For the text-containing cell, return its midpoint in [x, y] coordinate format. 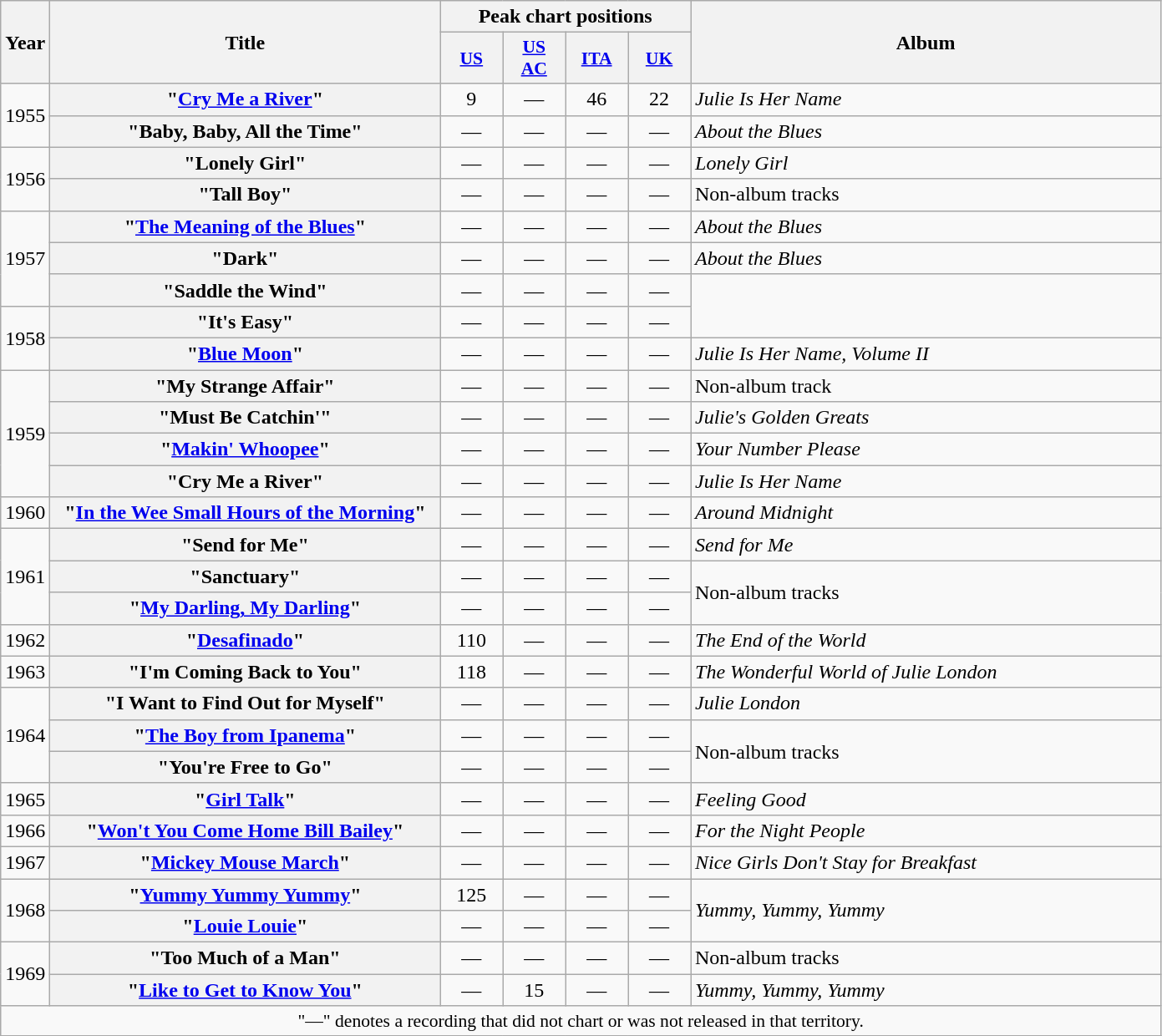
"You're Free to Go" [246, 767]
1964 [25, 735]
Julie London [926, 703]
"Louie Louie" [246, 927]
"In the Wee Small Hours of the Morning" [246, 513]
Title [246, 42]
"The Boy from Ipanema" [246, 735]
For the Night People [926, 830]
1962 [25, 640]
"Blue Moon" [246, 353]
"Dark" [246, 258]
"The Meaning of the Blues" [246, 226]
Julie's Golden Greats [926, 418]
1967 [25, 862]
1966 [25, 830]
1956 [25, 179]
46 [596, 99]
1961 [25, 576]
Lonely Girl [926, 163]
Nice Girls Don't Stay for Breakfast [926, 862]
Album [926, 42]
"It's Easy" [246, 322]
"Girl Talk" [246, 799]
"Mickey Mouse March" [246, 862]
"Desafinado" [246, 640]
1969 [25, 974]
1963 [25, 672]
Julie Is Her Name, Volume II [926, 353]
1965 [25, 799]
1960 [25, 513]
"Makin' Whoopee" [246, 449]
118 [471, 672]
1968 [25, 911]
"Sanctuary" [246, 576]
Send for Me [926, 545]
1958 [25, 338]
1959 [25, 433]
"I Want to Find Out for Myself" [246, 703]
"Lonely Girl" [246, 163]
Feeling Good [926, 799]
1957 [25, 258]
"—" denotes a recording that did not chart or was not released in that territory. [581, 1021]
Your Number Please [926, 449]
Year [25, 42]
Around Midnight [926, 513]
"Tall Boy" [246, 195]
9 [471, 99]
15 [535, 990]
The Wonderful World of Julie London [926, 672]
Peak chart positions [566, 17]
"Baby, Baby, All the Time" [246, 131]
"Won't You Come Home Bill Bailey" [246, 830]
"Yummy Yummy Yummy" [246, 895]
22 [660, 99]
125 [471, 895]
US [471, 58]
UK [660, 58]
"My Strange Affair" [246, 385]
110 [471, 640]
ITA [596, 58]
Non-album track [926, 385]
The End of the World [926, 640]
"Saddle the Wind" [246, 290]
USAC [535, 58]
"Send for Me" [246, 545]
1955 [25, 115]
"Too Much of a Man" [246, 958]
"Like to Get to Know You" [246, 990]
"My Darling, My Darling" [246, 608]
"Must Be Catchin'" [246, 418]
"I'm Coming Back to You" [246, 672]
